Output the (x, y) coordinate of the center of the cell containing the given text.  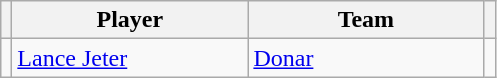
Lance Jeter (130, 58)
Player (130, 20)
Donar (366, 58)
Team (366, 20)
